From the cell containing the given text, extract its center point as [x, y] coordinate. 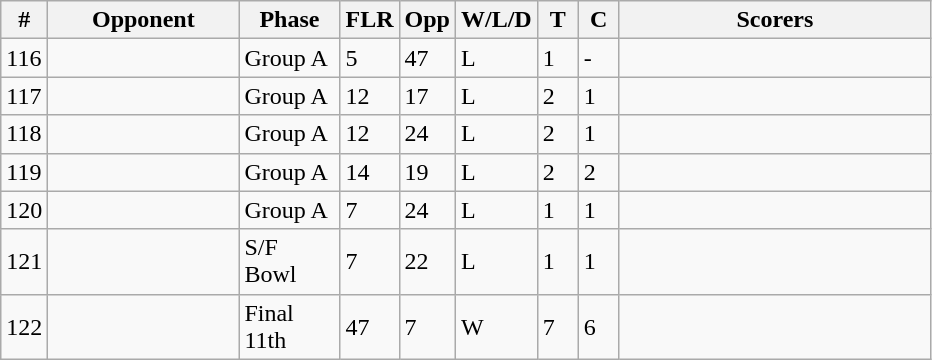
Final 11th [290, 326]
120 [24, 210]
S/F Bowl [290, 262]
22 [427, 262]
6 [598, 326]
Opp [427, 20]
119 [24, 172]
Phase [290, 20]
17 [427, 96]
14 [370, 172]
T [558, 20]
Opponent [144, 20]
117 [24, 96]
118 [24, 134]
W [496, 326]
19 [427, 172]
121 [24, 262]
116 [24, 58]
FLR [370, 20]
Scorers [774, 20]
# [24, 20]
W/L/D [496, 20]
C [598, 20]
5 [370, 58]
- [598, 58]
122 [24, 326]
